Search for the cell housing the specified text and yield its [x, y] center coordinate. 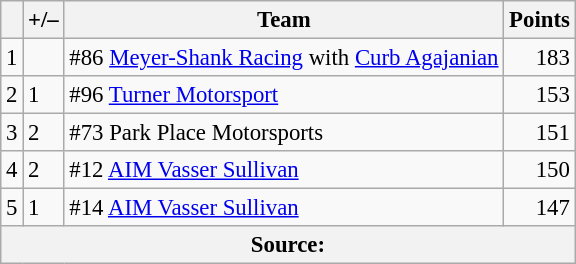
3 [12, 133]
Team [284, 20]
#12 AIM Vasser Sullivan [284, 170]
+/– [44, 20]
4 [12, 170]
#96 Turner Motorsport [284, 95]
147 [540, 208]
Points [540, 20]
183 [540, 58]
151 [540, 133]
150 [540, 170]
5 [12, 208]
#73 Park Place Motorsports [284, 133]
153 [540, 95]
#86 Meyer-Shank Racing with Curb Agajanian [284, 58]
#14 AIM Vasser Sullivan [284, 208]
Source: [288, 245]
